Identify which cell holds the provided text, then report its [X, Y] central coordinate. 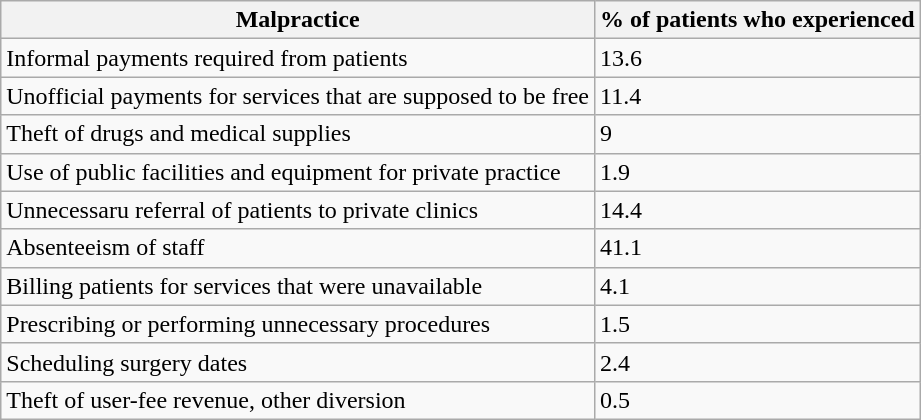
9 [757, 134]
41.1 [757, 248]
13.6 [757, 58]
14.4 [757, 210]
4.1 [757, 286]
% of patients who experienced [757, 20]
Theft of drugs and medical supplies [298, 134]
2.4 [757, 362]
Use of public facilities and equipment for private practice [298, 172]
Unnecessaru referral of patients to private clinics [298, 210]
Theft of user-fee revenue, other diversion [298, 400]
Billing patients for services that were unavailable [298, 286]
Absenteeism of staff [298, 248]
1.5 [757, 324]
Malpractice [298, 20]
Scheduling surgery dates [298, 362]
Informal payments required from patients [298, 58]
1.9 [757, 172]
0.5 [757, 400]
Prescribing or performing unnecessary procedures [298, 324]
Unofficial payments for services that are supposed to be free [298, 96]
11.4 [757, 96]
